Return [X, Y] of the center of cell containing provided text 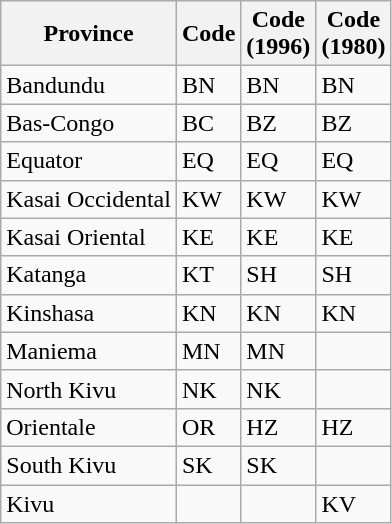
Code(1996) [278, 34]
Kasai Occidental [89, 199]
Equator [89, 161]
Orientale [89, 427]
Bas-Congo [89, 123]
Code [208, 34]
KT [208, 275]
Kinshasa [89, 313]
Maniema [89, 351]
BC [208, 123]
South Kivu [89, 465]
North Kivu [89, 389]
Katanga [89, 275]
OR [208, 427]
Kasai Oriental [89, 237]
Code(1980) [354, 34]
Kivu [89, 503]
Bandundu [89, 85]
KV [354, 503]
Province [89, 34]
